Capture the cell that displays the provided text and extract its (X, Y) central coordinate. 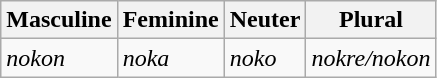
Feminine (170, 20)
noko (265, 58)
nokre/nokon (371, 58)
noka (170, 58)
nokon (59, 58)
Plural (371, 20)
Neuter (265, 20)
Masculine (59, 20)
